Return the [x, y] coordinate for the center point of the cell that contains the specified text.  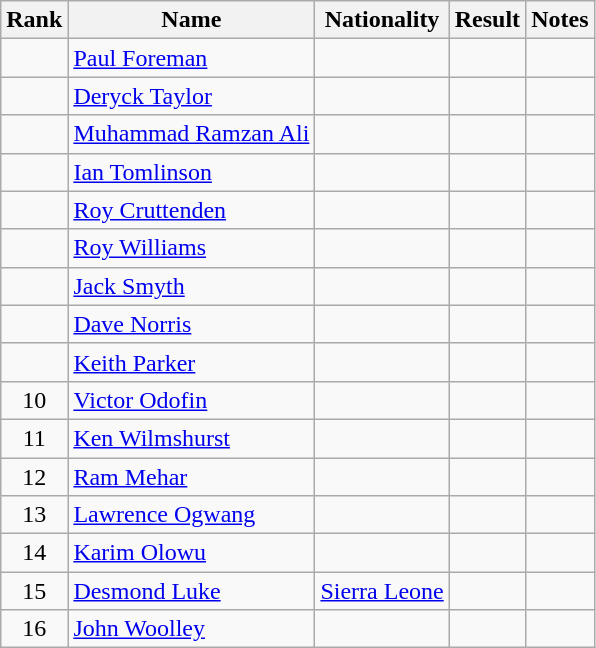
John Woolley [192, 629]
Jack Smyth [192, 286]
12 [34, 477]
Roy Williams [192, 248]
Karim Olowu [192, 553]
Ram Mehar [192, 477]
Keith Parker [192, 362]
Victor Odofin [192, 400]
Deryck Taylor [192, 96]
Ken Wilmshurst [192, 438]
Paul Foreman [192, 58]
Roy Cruttenden [192, 210]
10 [34, 400]
Sierra Leone [382, 591]
Result [487, 20]
Lawrence Ogwang [192, 515]
Notes [560, 20]
Ian Tomlinson [192, 172]
15 [34, 591]
Rank [34, 20]
Name [192, 20]
Dave Norris [192, 324]
14 [34, 553]
13 [34, 515]
Nationality [382, 20]
Desmond Luke [192, 591]
11 [34, 438]
Muhammad Ramzan Ali [192, 134]
16 [34, 629]
